Return the [x, y] coordinate for the center point of the cell that contains the specified text.  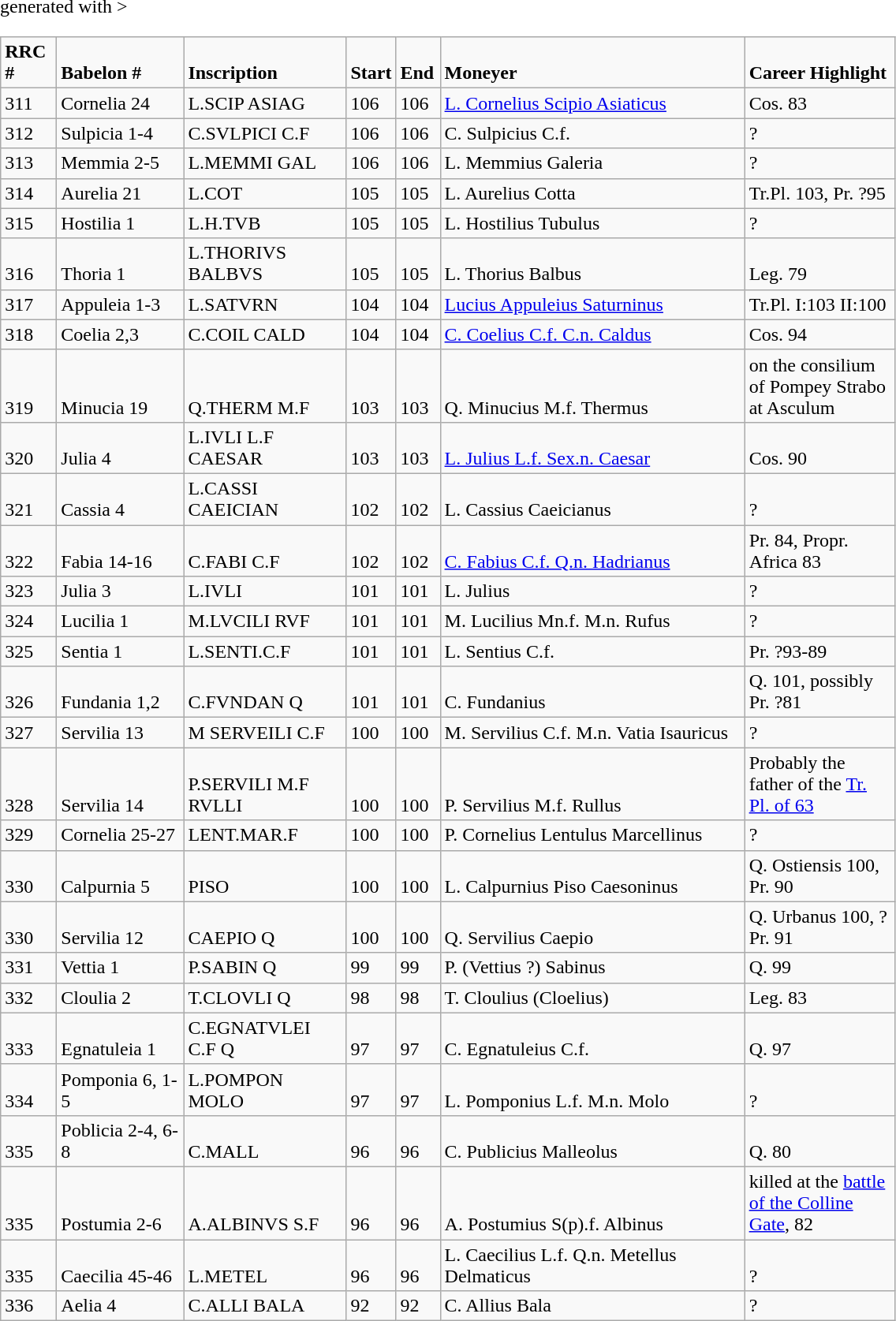
P.SABIN Q [265, 968]
Cos. 90 [820, 448]
C.COIL CALD [265, 334]
321 [28, 498]
M SERVEILI C.F [265, 733]
Lucilia 1 [120, 621]
P. Servilius M.f. Rullus [592, 784]
Cornelia 25-27 [120, 835]
C. Coelius C.f. C.n. Caldus [592, 334]
Tr.Pl. I:103 II:100 [820, 304]
C.MALL [265, 1140]
L. Hostilius Tubulus [592, 223]
318 [28, 334]
L.IVLI L.F CAESAR [265, 448]
328 [28, 784]
C.FABI C.F [265, 550]
Start [371, 63]
L. Aurelius Cotta [592, 193]
Aurelia 21 [120, 193]
M.LVCILI RVF [265, 621]
Fabia 14-16 [120, 550]
315 [28, 223]
P.SERVILI M.F RVLLI [265, 784]
L. Caecilius L.f. Q.n. Metellus Delmaticus [592, 1265]
334 [28, 1090]
Cos. 83 [820, 103]
L. Cornelius Scipio Asiaticus [592, 103]
M. Servilius C.f. M.n. Vatia Isauricus [592, 733]
314 [28, 193]
319 [28, 386]
Babelon # [120, 63]
Servilia 12 [120, 927]
C.ALLI BALA [265, 1306]
Julia 4 [120, 448]
Inscription [265, 63]
End [418, 63]
326 [28, 692]
311 [28, 103]
L. Thorius Balbus [592, 263]
L. Memmius Galeria [592, 163]
killed at the battle of the Colline Gate, 82 [820, 1203]
L. Julius L.f. Sex.n. Caesar [592, 448]
Cloulia 2 [120, 998]
Aelia 4 [120, 1306]
Memmia 2-5 [120, 163]
Julia 3 [120, 591]
Q. 101, possibly Pr. ?81 [820, 692]
L. Cassius Caeicianus [592, 498]
Minucia 19 [120, 386]
C.SVLPICI C.F [265, 133]
Tr.Pl. 103, Pr. ?95 [820, 193]
Q. Servilius Caepio [592, 927]
Cos. 94 [820, 334]
317 [28, 304]
336 [28, 1306]
Pomponia 6, 1-5 [120, 1090]
L. Calpurnius Piso Caesoninus [592, 875]
329 [28, 835]
L. Julius [592, 591]
P. Cornelius Lentulus Marcellinus [592, 835]
C. Allius Bala [592, 1306]
Q.THERM M.F [265, 386]
Sentia 1 [120, 651]
322 [28, 550]
Q. Ostiensis 100, Pr. 90 [820, 875]
L. Sentius C.f. [592, 651]
Q. Minucius M.f. Thermus [592, 386]
T. Cloulius (Cloelius) [592, 998]
C.EGNATVLEI C.F Q [265, 1038]
L.SENTI.C.F [265, 651]
Thoria 1 [120, 263]
L.H.TVB [265, 223]
Caecilia 45-46 [120, 1265]
Poblicia 2-4, 6-8 [120, 1140]
312 [28, 133]
Pr. 84, Propr. Africa 83 [820, 550]
Servilia 14 [120, 784]
L.MEMMI GAL [265, 163]
CAEPIO Q [265, 927]
Q. 99 [820, 968]
Q. Urbanus 100, ?Pr. 91 [820, 927]
L.CASSI CAEICIAN [265, 498]
A. Postumius S(p).f. Albinus [592, 1203]
Career Highlight [820, 63]
332 [28, 998]
Leg. 83 [820, 998]
313 [28, 163]
L.THORIVS BALBVS [265, 263]
C. Fabius C.f. Q.n. Hadrianus [592, 550]
PISO [265, 875]
Pr. ?93-89 [820, 651]
Egnatuleia 1 [120, 1038]
Calpurnia 5 [120, 875]
L. Pomponius L.f. M.n. Molo [592, 1090]
Lucius Appuleius Saturninus [592, 304]
331 [28, 968]
L.IVLI [265, 591]
Fundania 1,2 [120, 692]
Postumia 2-6 [120, 1203]
Servilia 13 [120, 733]
Sulpicia 1-4 [120, 133]
Coelia 2,3 [120, 334]
Appuleia 1-3 [120, 304]
Cornelia 24 [120, 103]
Q. 80 [820, 1140]
323 [28, 591]
L.SATVRN [265, 304]
L.POMPON MOLO [265, 1090]
C.FVNDAN Q [265, 692]
333 [28, 1038]
C. Fundanius [592, 692]
C. Egnatuleius C.f. [592, 1038]
LENT.MAR.F [265, 835]
327 [28, 733]
A.ALBINVS S.F [265, 1203]
Leg. 79 [820, 263]
L.COT [265, 193]
C. Sulpicius C.f. [592, 133]
Moneyer [592, 63]
P. (Vettius ?) Sabinus [592, 968]
316 [28, 263]
320 [28, 448]
M. Lucilius Mn.f. M.n. Rufus [592, 621]
Hostilia 1 [120, 223]
325 [28, 651]
on the consilium of Pompey Strabo at Asculum [820, 386]
324 [28, 621]
T.CLOVLI Q [265, 998]
L.SCIP ASIAG [265, 103]
RRC # [28, 63]
Vettia 1 [120, 968]
Probably the father of the Tr. Pl. of 63 [820, 784]
C. Publicius Malleolus [592, 1140]
Q. 97 [820, 1038]
Cassia 4 [120, 498]
L.METEL [265, 1265]
